For the text-containing cell, return its midpoint in [x, y] coordinate format. 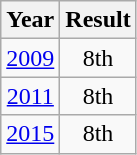
Result [98, 20]
Year [30, 20]
2009 [30, 58]
2015 [30, 134]
2011 [30, 96]
